Output the [X, Y] coordinate of the center of the cell containing the given text.  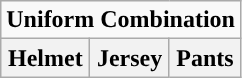
Uniform Combination [121, 20]
Jersey [130, 58]
Helmet [46, 58]
Pants [204, 58]
